Identify which cell holds the provided text, then report its (x, y) central coordinate. 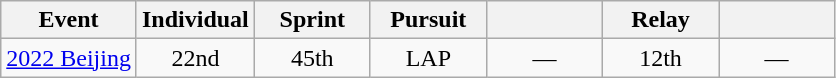
LAP (428, 58)
2022 Beijing (69, 58)
Pursuit (428, 20)
Sprint (312, 20)
45th (312, 58)
22nd (195, 58)
Event (69, 20)
12th (660, 58)
Relay (660, 20)
Individual (195, 20)
